Pinpoint the cell where the given text exists, returning its [X, Y] midpoint coordinate. 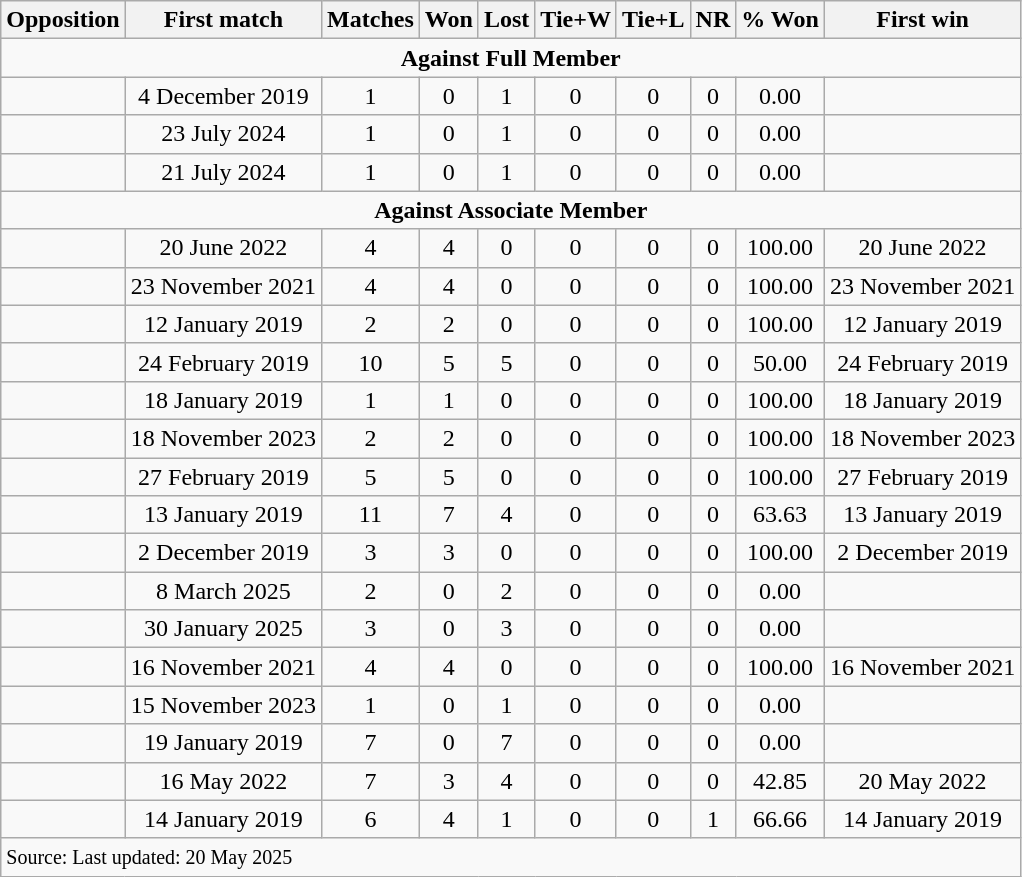
Against Associate Member [511, 210]
21 July 2024 [223, 172]
4 December 2019 [223, 96]
First match [223, 20]
15 November 2023 [223, 705]
63.63 [780, 515]
Won [448, 20]
50.00 [780, 362]
Opposition [63, 20]
% Won [780, 20]
Tie+W [576, 20]
66.66 [780, 819]
23 July 2024 [223, 134]
Source: Last updated: 20 May 2025 [511, 857]
42.85 [780, 781]
Lost [506, 20]
8 March 2025 [223, 591]
First win [922, 20]
10 [371, 362]
Matches [371, 20]
Against Full Member [511, 58]
6 [371, 819]
20 May 2022 [922, 781]
30 January 2025 [223, 629]
19 January 2019 [223, 743]
16 May 2022 [223, 781]
11 [371, 515]
NR [713, 20]
Tie+L [653, 20]
